Determine the (x, y) coordinate at the center of the cell enclosing the given text.  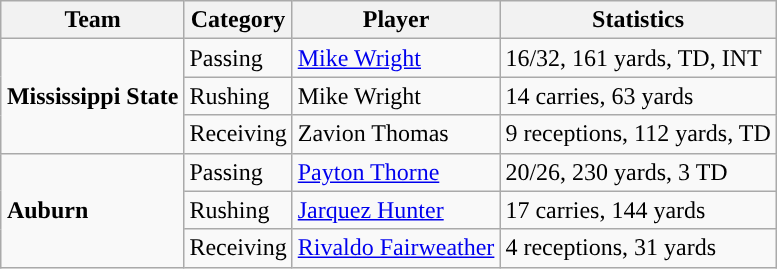
Zavion Thomas (396, 134)
Mississippi State (92, 96)
20/26, 230 yards, 3 TD (638, 172)
Player (396, 20)
Jarquez Hunter (396, 210)
9 receptions, 112 yards, TD (638, 134)
16/32, 161 yards, TD, INT (638, 58)
Auburn (92, 210)
Rivaldo Fairweather (396, 248)
Payton Thorne (396, 172)
4 receptions, 31 yards (638, 248)
14 carries, 63 yards (638, 96)
Team (92, 20)
17 carries, 144 yards (638, 210)
Category (238, 20)
Statistics (638, 20)
